Identify which cell holds the provided text, then report its [x, y] central coordinate. 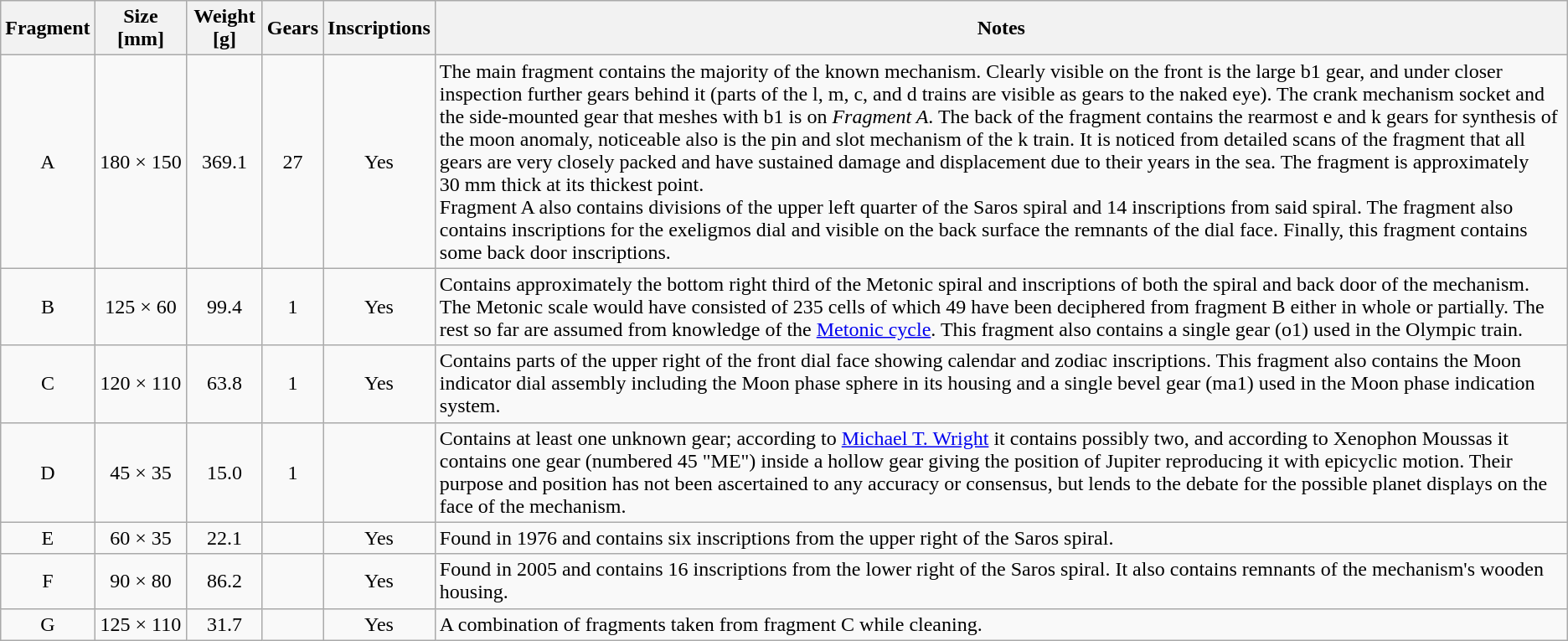
63.8 [224, 384]
C [48, 384]
Size [mm] [141, 28]
45 × 35 [141, 473]
180 × 150 [141, 162]
A [48, 162]
125 × 60 [141, 307]
Weight [g] [224, 28]
B [48, 307]
120 × 110 [141, 384]
369.1 [224, 162]
G [48, 624]
Notes [1001, 28]
E [48, 538]
31.7 [224, 624]
F [48, 582]
Inscriptions [379, 28]
D [48, 473]
Gears [292, 28]
Found in 2005 and contains 16 inscriptions from the lower right of the Saros spiral. It also contains remnants of the mechanism's wooden housing. [1001, 582]
A combination of fragments taken from fragment C while cleaning. [1001, 624]
15.0 [224, 473]
99.4 [224, 307]
90 × 80 [141, 582]
86.2 [224, 582]
Fragment [48, 28]
22.1 [224, 538]
Found in 1976 and contains six inscriptions from the upper right of the Saros spiral. [1001, 538]
27 [292, 162]
60 × 35 [141, 538]
125 × 110 [141, 624]
